From the cell containing the given text, extract its center point as (X, Y) coordinate. 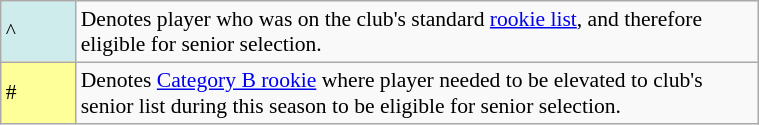
# (38, 92)
Denotes Category B rookie where player needed to be elevated to club's senior list during this season to be eligible for senior selection. (417, 92)
^ (38, 32)
Denotes player who was on the club's standard rookie list, and therefore eligible for senior selection. (417, 32)
